Search for the cell housing the specified text and yield its (X, Y) center coordinate. 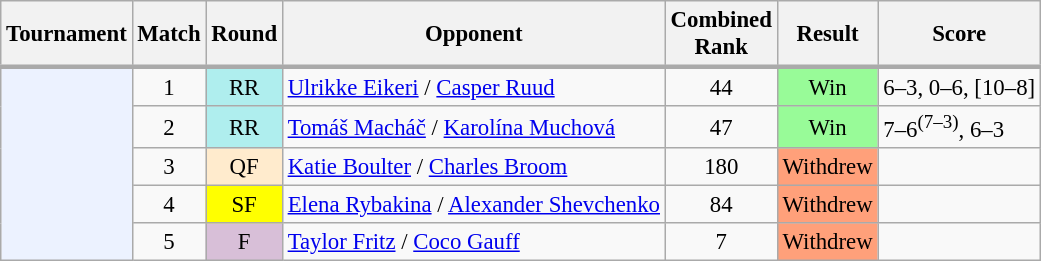
Ulrikke Eikeri / Casper Ruud (474, 86)
84 (721, 205)
6–3, 0–6, [10–8] (959, 86)
Result (828, 34)
CombinedRank (721, 34)
Match (169, 34)
SF (244, 205)
44 (721, 86)
4 (169, 205)
7–6(7–3), 6–3 (959, 127)
2 (169, 127)
180 (721, 167)
Score (959, 34)
Round (244, 34)
QF (244, 167)
Tournament (66, 34)
Tomáš Macháč / Karolína Muchová (474, 127)
Opponent (474, 34)
47 (721, 127)
1 (169, 86)
3 (169, 167)
Elena Rybakina / Alexander Shevchenko (474, 205)
Katie Boulter / Charles Broom (474, 167)
